Detect which cell encompasses the target text, then output its (x, y) center coordinate. 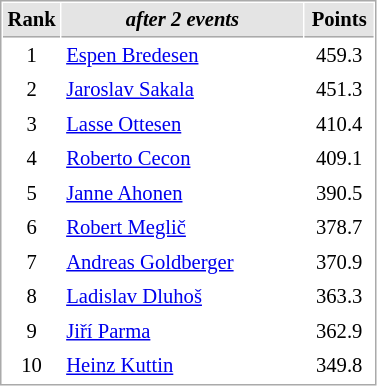
410.4 (340, 124)
349.8 (340, 366)
Espen Bredesen (183, 56)
9 (32, 332)
390.5 (340, 194)
Robert Meglič (183, 228)
378.7 (340, 228)
2 (32, 90)
Heinz Kuttin (183, 366)
Jiří Parma (183, 332)
Rank (32, 20)
10 (32, 366)
7 (32, 262)
459.3 (340, 56)
3 (32, 124)
451.3 (340, 90)
Lasse Ottesen (183, 124)
6 (32, 228)
363.3 (340, 296)
Points (340, 20)
1 (32, 56)
5 (32, 194)
362.9 (340, 332)
Andreas Goldberger (183, 262)
8 (32, 296)
370.9 (340, 262)
4 (32, 158)
Janne Ahonen (183, 194)
409.1 (340, 158)
Roberto Cecon (183, 158)
Ladislav Dluhoš (183, 296)
after 2 events (183, 20)
Jaroslav Sakala (183, 90)
